Capture the cell that displays the provided text and extract its [x, y] central coordinate. 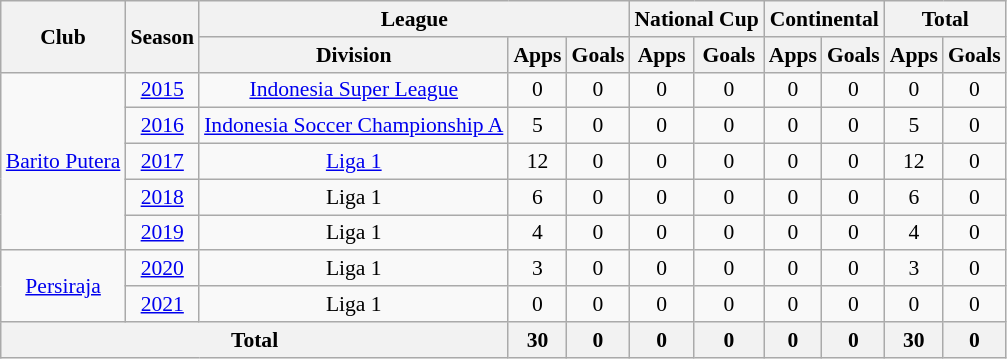
2015 [162, 90]
Club [64, 36]
Season [162, 36]
Indonesia Soccer Championship A [354, 126]
2021 [162, 304]
National Cup [696, 19]
2020 [162, 269]
2019 [162, 233]
Persiraja [64, 286]
2016 [162, 126]
Indonesia Super League [354, 90]
2017 [162, 162]
Continental [824, 19]
2018 [162, 197]
Barito Putera [64, 161]
League [414, 19]
Division [354, 55]
